Detect which cell encompasses the target text, then output its (X, Y) center coordinate. 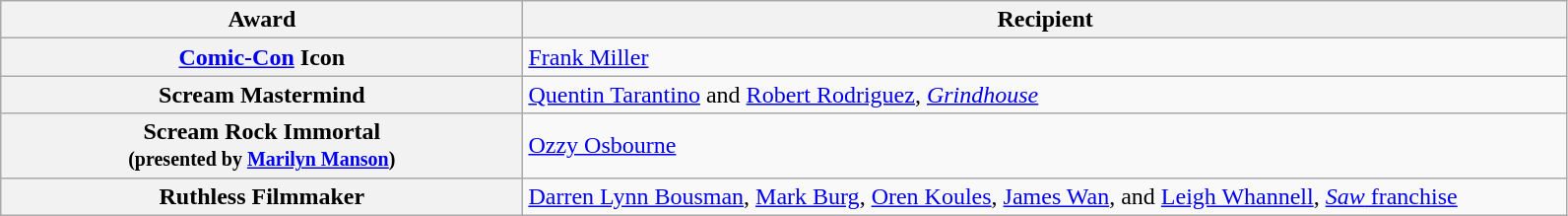
Ruthless Filmmaker (262, 196)
Scream Rock Immortal(presented by Marilyn Manson) (262, 146)
Scream Mastermind (262, 95)
Comic-Con Icon (262, 57)
Quentin Tarantino and Robert Rodriguez, Grindhouse (1045, 95)
Frank Miller (1045, 57)
Darren Lynn Bousman, Mark Burg, Oren Koules, James Wan, and Leigh Whannell, Saw franchise (1045, 196)
Ozzy Osbourne (1045, 146)
Award (262, 20)
Recipient (1045, 20)
